From the cell containing the given text, extract its center point as (x, y) coordinate. 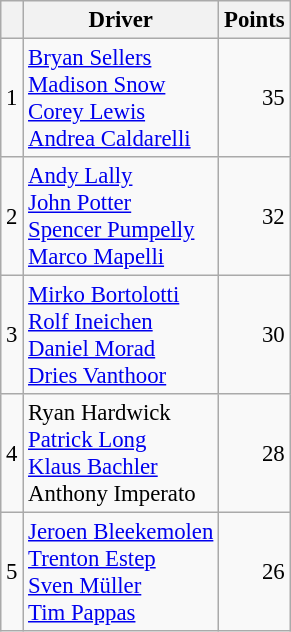
Bryan Sellers Madison Snow Corey Lewis Andrea Caldarelli (121, 98)
4 (12, 454)
Mirko Bortolotti Rolf Ineichen Daniel Morad Dries Vanthoor (121, 336)
Driver (121, 20)
28 (254, 454)
1 (12, 98)
Andy Lally John Potter Spencer Pumpelly Marco Mapelli (121, 216)
5 (12, 572)
32 (254, 216)
35 (254, 98)
Points (254, 20)
Jeroen Bleekemolen Trenton Estep Sven Müller Tim Pappas (121, 572)
Ryan Hardwick Patrick Long Klaus Bachler Anthony Imperato (121, 454)
2 (12, 216)
3 (12, 336)
30 (254, 336)
26 (254, 572)
